Search for the cell housing the specified text and yield its (X, Y) center coordinate. 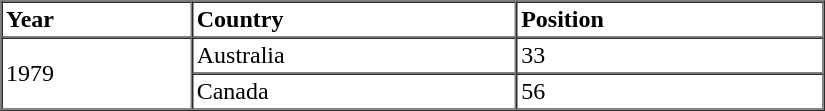
56 (670, 92)
1979 (98, 74)
Australia (354, 56)
Country (354, 20)
Position (670, 20)
33 (670, 56)
Canada (354, 92)
Year (98, 20)
